Pinpoint the cell where the given text exists, returning its (x, y) midpoint coordinate. 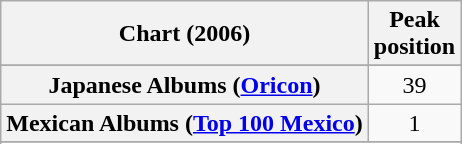
Mexican Albums (Top 100 Mexico) (185, 123)
Chart (2006) (185, 34)
Peakposition (414, 34)
39 (414, 85)
Japanese Albums (Oricon) (185, 85)
1 (414, 123)
